Identify which cell holds the provided text, then report its (X, Y) central coordinate. 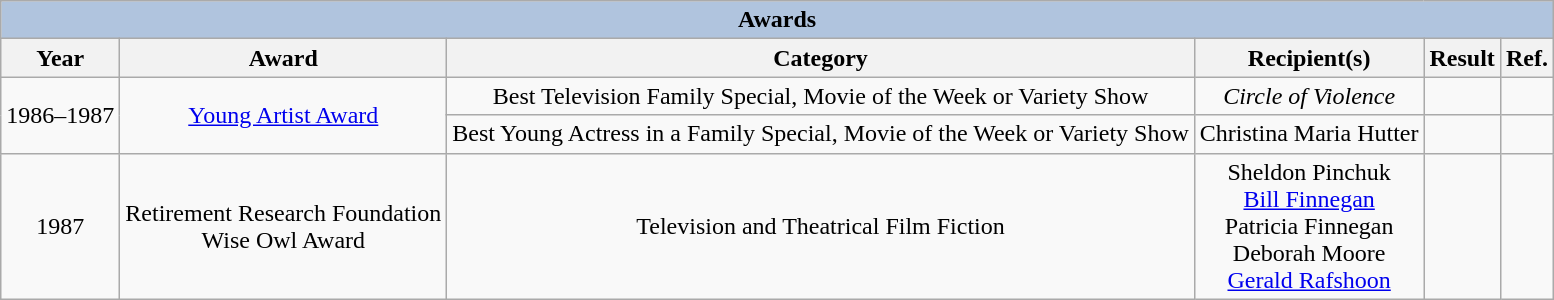
Awards (778, 20)
Award (284, 58)
Year (60, 58)
Result (1462, 58)
Circle of Violence (1309, 96)
1986–1987 (60, 115)
Best Young Actress in a Family Special, Movie of the Week or Variety Show (821, 134)
Sheldon PinchukBill FinneganPatricia FinneganDeborah MooreGerald Rafshoon (1309, 226)
Young Artist Award (284, 115)
1987 (60, 226)
Ref. (1526, 58)
Category (821, 58)
Christina Maria Hutter (1309, 134)
Retirement Research FoundationWise Owl Award (284, 226)
Best Television Family Special, Movie of the Week or Variety Show (821, 96)
Television and Theatrical Film Fiction (821, 226)
Recipient(s) (1309, 58)
